Search for the cell housing the specified text and yield its (x, y) center coordinate. 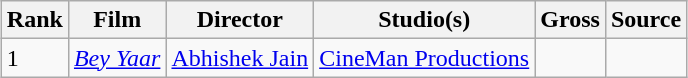
Abhishek Jain (240, 58)
Director (240, 20)
Studio(s) (424, 20)
CineMan Productions (424, 58)
1 (34, 58)
Source (646, 20)
Gross (570, 20)
Bey Yaar (117, 58)
Film (117, 20)
Rank (34, 20)
